Provide the (x, y) coordinate of the cell's center where the given text is located.  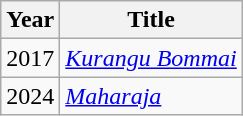
Title (151, 20)
2017 (30, 58)
Year (30, 20)
Kurangu Bommai (151, 58)
Maharaja (151, 96)
2024 (30, 96)
